Return the (x, y) coordinate for the center point of the cell that contains the specified text.  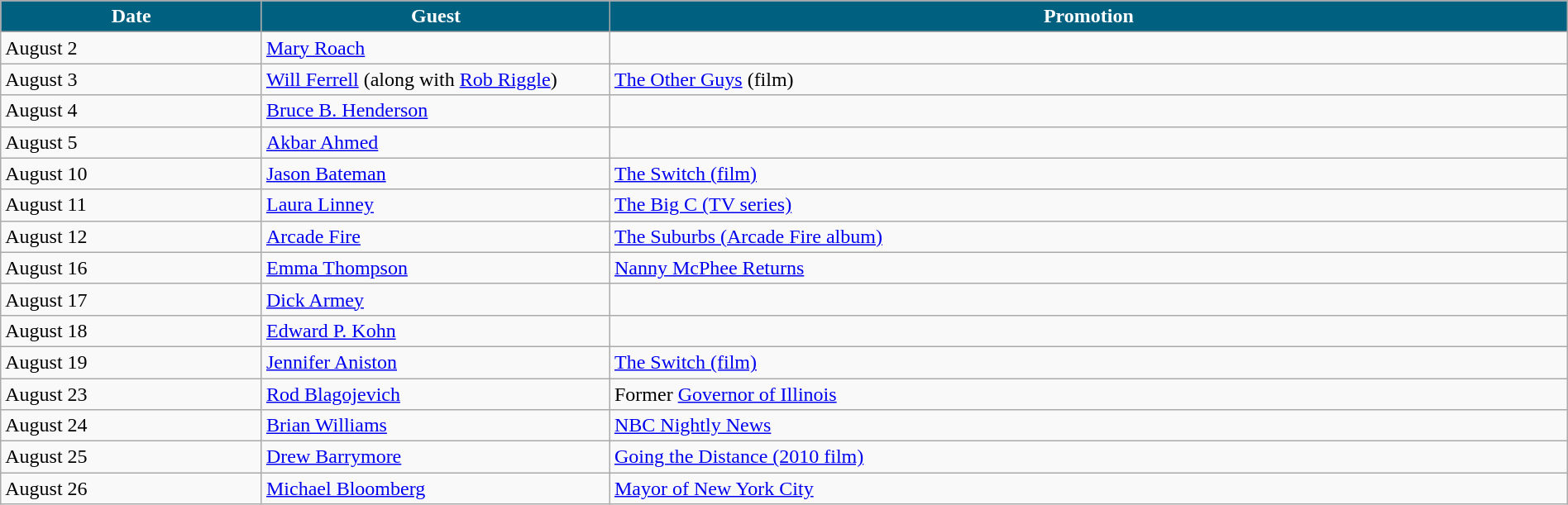
NBC Nightly News (1088, 426)
August 2 (131, 48)
Will Ferrell (along with Rob Riggle) (435, 79)
August 11 (131, 205)
Guest (435, 17)
August 12 (131, 236)
Rod Blagojevich (435, 394)
Emma Thompson (435, 268)
August 5 (131, 142)
August 10 (131, 174)
August 23 (131, 394)
Jennifer Aniston (435, 362)
The Other Guys (film) (1088, 79)
August 16 (131, 268)
Mayor of New York City (1088, 488)
Nanny McPhee Returns (1088, 268)
Drew Barrymore (435, 457)
August 26 (131, 488)
Going the Distance (2010 film) (1088, 457)
Bruce B. Henderson (435, 111)
August 17 (131, 299)
Jason Bateman (435, 174)
The Suburbs (Arcade Fire album) (1088, 236)
Promotion (1088, 17)
August 24 (131, 426)
Date (131, 17)
August 19 (131, 362)
The Big C (TV series) (1088, 205)
Mary Roach (435, 48)
August 3 (131, 79)
Edward P. Kohn (435, 331)
Former Governor of Illinois (1088, 394)
Dick Armey (435, 299)
Akbar Ahmed (435, 142)
August 25 (131, 457)
August 4 (131, 111)
Arcade Fire (435, 236)
August 18 (131, 331)
Brian Williams (435, 426)
Michael Bloomberg (435, 488)
Laura Linney (435, 205)
